Capture the cell that displays the provided text and extract its [x, y] central coordinate. 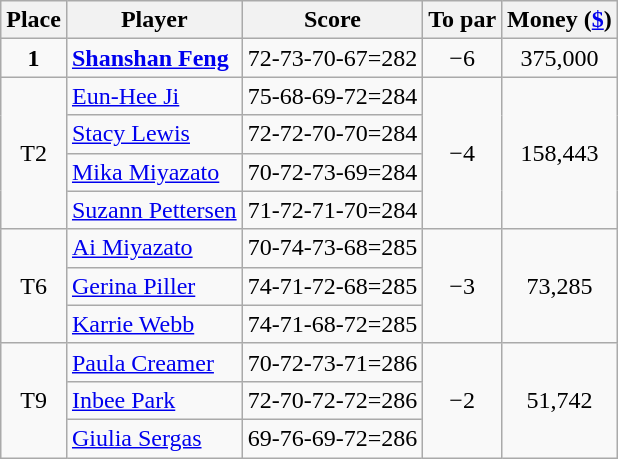
Score [332, 20]
51,742 [560, 400]
−4 [462, 153]
72-73-70-67=282 [332, 58]
70-72-73-71=286 [332, 362]
70-72-73-69=284 [332, 172]
T2 [34, 153]
Money ($) [560, 20]
−3 [462, 286]
Ai Miyazato [154, 248]
Mika Miyazato [154, 172]
Player [154, 20]
Suzann Pettersen [154, 210]
75-68-69-72=284 [332, 96]
Giulia Sergas [154, 438]
−6 [462, 58]
73,285 [560, 286]
Karrie Webb [154, 324]
Gerina Piller [154, 286]
74-71-68-72=285 [332, 324]
Shanshan Feng [154, 58]
T6 [34, 286]
158,443 [560, 153]
1 [34, 58]
71-72-71-70=284 [332, 210]
Place [34, 20]
72-70-72-72=286 [332, 400]
−2 [462, 400]
Eun-Hee Ji [154, 96]
375,000 [560, 58]
Stacy Lewis [154, 134]
69-76-69-72=286 [332, 438]
70-74-73-68=285 [332, 248]
T9 [34, 400]
Paula Creamer [154, 362]
74-71-72-68=285 [332, 286]
To par [462, 20]
72-72-70-70=284 [332, 134]
Inbee Park [154, 400]
